Extract the (X, Y) coordinate from the center of the cell holding the provided text.  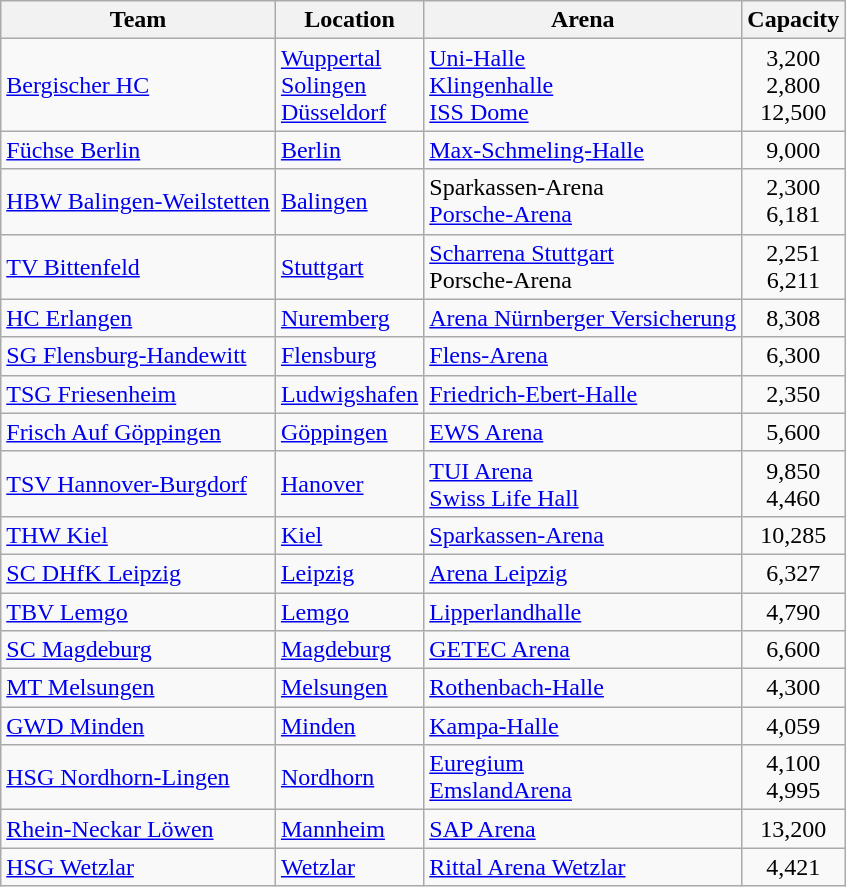
Ludwigshafen (349, 394)
HBW Balingen-Weilstetten (138, 202)
GETEC Arena (583, 650)
SC DHfK Leipzig (138, 573)
9,000 (794, 150)
TUI ArenaSwiss Life Hall (583, 484)
Uni-HalleKlingenhalleISS Dome (583, 85)
Arena (583, 20)
Flens-Arena (583, 356)
Mannheim (349, 829)
5,600 (794, 432)
Bergischer HC (138, 85)
MT Melsungen (138, 688)
Wetzlar (349, 867)
Leipzig (349, 573)
WuppertalSolingenDüsseldorf (349, 85)
2,2516,211 (794, 266)
6,327 (794, 573)
Rothenbach-Halle (583, 688)
Location (349, 20)
Berlin (349, 150)
Scharrena StuttgartPorsche-Arena (583, 266)
Rhein-Neckar Löwen (138, 829)
2,350 (794, 394)
4,790 (794, 611)
Flensburg (349, 356)
Sparkassen-Arena (583, 535)
GWD Minden (138, 726)
TSV Hannover-Burgdorf (138, 484)
Stuttgart (349, 266)
Friedrich-Ebert-Halle (583, 394)
4,1004,995 (794, 778)
HSG Nordhorn-Lingen (138, 778)
4,421 (794, 867)
Lemgo (349, 611)
THW Kiel (138, 535)
Nordhorn (349, 778)
Frisch Auf Göppingen (138, 432)
10,285 (794, 535)
HSG Wetzlar (138, 867)
Balingen (349, 202)
Capacity (794, 20)
4,059 (794, 726)
Göppingen (349, 432)
Sparkassen-ArenaPorsche-Arena (583, 202)
Arena Leipzig (583, 573)
HC Erlangen (138, 318)
4,300 (794, 688)
TV Bittenfeld (138, 266)
6,600 (794, 650)
Minden (349, 726)
SAP Arena (583, 829)
6,300 (794, 356)
Füchse Berlin (138, 150)
Max-Schmeling-Halle (583, 150)
2,3006,181 (794, 202)
Rittal Arena Wetzlar (583, 867)
EuregiumEmslandArena (583, 778)
SG Flensburg-Handewitt (138, 356)
Magdeburg (349, 650)
Nuremberg (349, 318)
3,2002,80012,500 (794, 85)
TSG Friesenheim (138, 394)
Kiel (349, 535)
Kampa-Halle (583, 726)
TBV Lemgo (138, 611)
Lipperlandhalle (583, 611)
8,308 (794, 318)
EWS Arena (583, 432)
Melsungen (349, 688)
Hanover (349, 484)
Team (138, 20)
9,8504,460 (794, 484)
13,200 (794, 829)
SC Magdeburg (138, 650)
Arena Nürnberger Versicherung (583, 318)
